Find where the given text appears and provide that cell's center as [X, Y] coordinate. 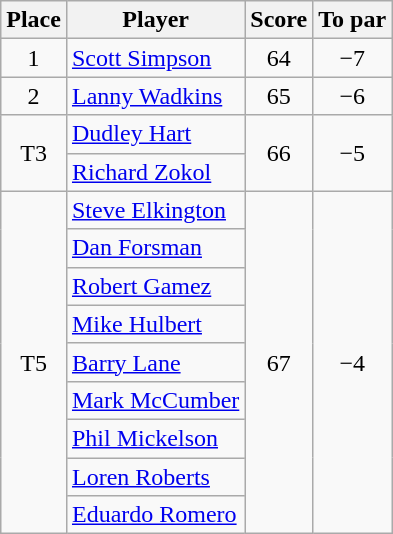
Richard Zokol [155, 172]
Robert Gamez [155, 286]
Place [34, 20]
To par [352, 20]
Lanny Wadkins [155, 96]
−6 [352, 96]
T3 [34, 153]
Dudley Hart [155, 134]
−7 [352, 58]
Score [279, 20]
1 [34, 58]
Barry Lane [155, 362]
Mark McCumber [155, 400]
67 [279, 362]
66 [279, 153]
−4 [352, 362]
2 [34, 96]
65 [279, 96]
Phil Mickelson [155, 438]
Player [155, 20]
T5 [34, 362]
Scott Simpson [155, 58]
Dan Forsman [155, 248]
Mike Hulbert [155, 324]
−5 [352, 153]
64 [279, 58]
Eduardo Romero [155, 515]
Steve Elkington [155, 210]
Loren Roberts [155, 477]
